Extract the [x, y] coordinate from the center of the cell holding the provided text.  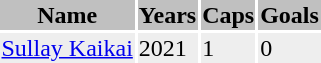
2021 [167, 48]
Sullay Kaikai [67, 48]
Caps [228, 15]
Years [167, 15]
1 [228, 48]
0 [290, 48]
Goals [290, 15]
Name [67, 15]
